Identify which cell holds the provided text, then report its (x, y) central coordinate. 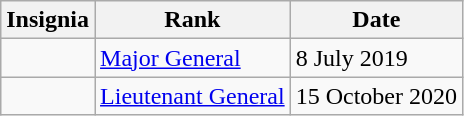
Date (376, 20)
Insignia (48, 20)
15 October 2020 (376, 96)
Major General (193, 58)
8 July 2019 (376, 58)
Lieutenant General (193, 96)
Rank (193, 20)
